Provide the [X, Y] coordinate of the cell's center where the given text is located.  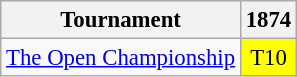
Tournament [121, 20]
T10 [268, 58]
1874 [268, 20]
The Open Championship [121, 58]
